Locate the cell with the specified text and output its [x, y] center coordinate. 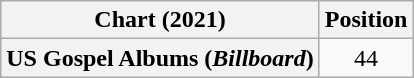
44 [366, 58]
Position [366, 20]
Chart (2021) [160, 20]
US Gospel Albums (Billboard) [160, 58]
